Pinpoint the cell where the given text exists, returning its [X, Y] midpoint coordinate. 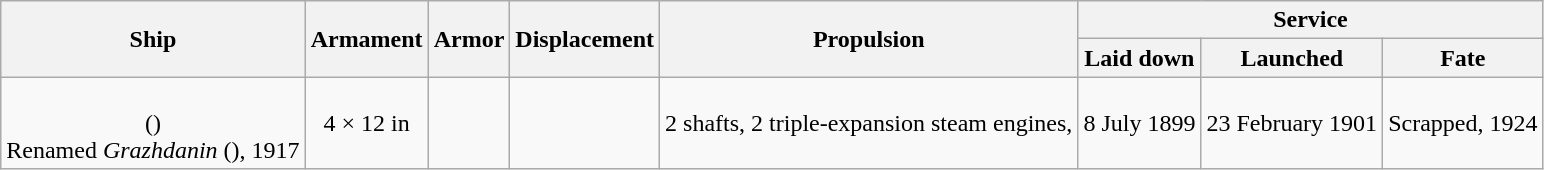
Scrapped, 1924 [1463, 123]
2 shafts, 2 triple-expansion steam engines, [869, 123]
Launched [1292, 58]
Armor [469, 39]
Laid down [1140, 58]
8 July 1899 [1140, 123]
Propulsion [869, 39]
Displacement [585, 39]
Ship [153, 39]
Armament [366, 39]
Fate [1463, 58]
()Renamed Grazhdanin (), 1917 [153, 123]
Service [1310, 20]
4 × 12 in [366, 123]
23 February 1901 [1292, 123]
